Identify which cell holds the provided text, then report its (x, y) central coordinate. 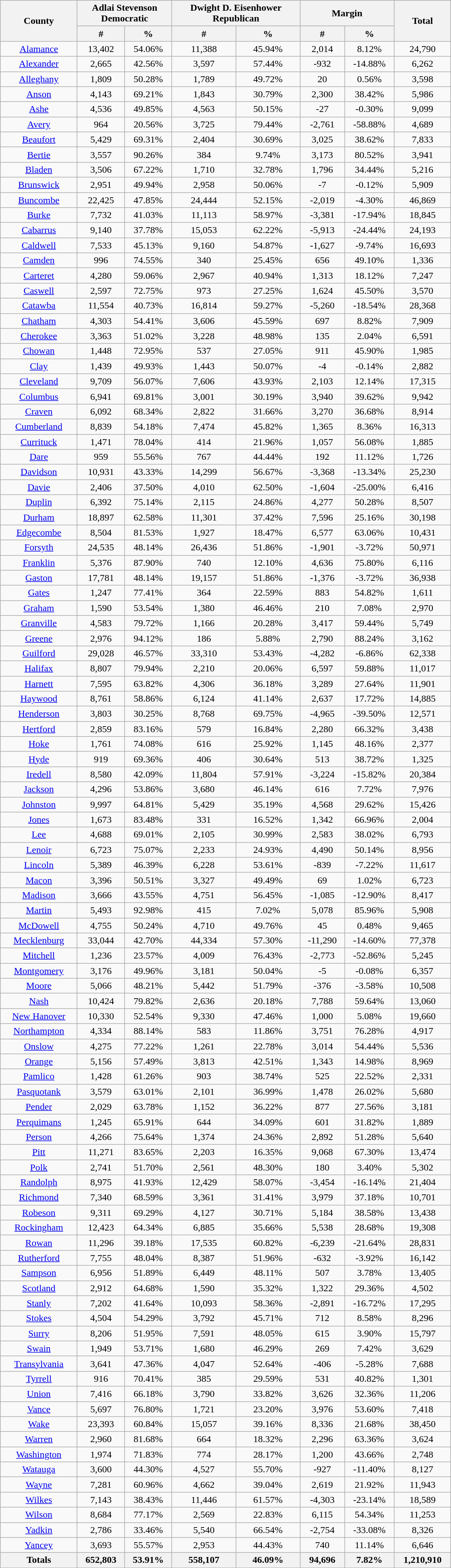
46.09% (268, 1560)
2,970 (422, 608)
30.71% (268, 1213)
51.28% (370, 1137)
2,960 (101, 1439)
54.29% (148, 1318)
43.33% (148, 472)
1,443 (204, 366)
66.96% (370, 820)
36.22% (268, 1107)
3,396 (101, 880)
14,885 (422, 699)
40.94% (268, 276)
25.45% (268, 260)
5,216 (422, 170)
75.14% (148, 502)
20.56% (148, 124)
6,262 (422, 64)
9,140 (101, 230)
Wake (39, 1424)
3.90% (370, 1333)
7.02% (268, 910)
75.80% (370, 563)
10,931 (101, 472)
9.74% (268, 154)
39.62% (370, 396)
4,662 (204, 1485)
4,504 (101, 1318)
41.64% (148, 1303)
-4 (322, 366)
1,478 (322, 1092)
1,236 (101, 956)
78.04% (148, 442)
30.19% (268, 396)
Moore (39, 986)
69.01% (148, 835)
6,885 (204, 1228)
3,327 (204, 880)
30.69% (268, 139)
38.02% (370, 835)
43.55% (148, 895)
4,751 (204, 895)
135 (322, 336)
Jones (39, 820)
5.88% (268, 638)
Sampson (39, 1273)
24,535 (101, 548)
7,202 (101, 1303)
9,330 (204, 1016)
2,404 (204, 139)
-9.74% (370, 245)
1,152 (204, 1107)
32.36% (370, 1394)
55.57% (148, 1545)
11,617 (422, 865)
Totals (39, 1560)
-11.40% (370, 1470)
3,725 (204, 124)
-2,754 (322, 1530)
56.08% (370, 442)
644 (204, 1122)
51.95% (148, 1333)
38.62% (370, 139)
58.36% (268, 1303)
18,897 (101, 517)
4,527 (204, 1470)
Bertie (39, 154)
67.22% (148, 170)
77,378 (422, 941)
37.78% (148, 230)
Surry (39, 1333)
44.30% (148, 1470)
3,361 (204, 1198)
4,266 (101, 1137)
331 (204, 820)
Pender (39, 1107)
Stokes (39, 1318)
48.05% (268, 1333)
919 (101, 759)
59.27% (268, 306)
71.83% (148, 1454)
88.14% (148, 1031)
1,057 (322, 442)
Margin (347, 14)
4,689 (422, 124)
877 (322, 1107)
49.49% (268, 880)
18.12% (370, 276)
50.04% (268, 971)
-15.82% (370, 774)
-18.54% (370, 306)
47.36% (148, 1364)
2,004 (422, 820)
1,336 (422, 260)
53.86% (148, 789)
23.20% (268, 1409)
1,796 (322, 170)
68.34% (148, 411)
62.58% (148, 517)
1,673 (101, 820)
65.91% (148, 1122)
3,363 (101, 336)
Montgomery (39, 971)
12,429 (204, 1182)
24.93% (268, 850)
8,296 (422, 1318)
1,809 (101, 79)
29,028 (101, 653)
3,624 (422, 1439)
39.16% (268, 1424)
7,755 (101, 1258)
38.42% (370, 94)
48.11% (268, 1273)
2,748 (422, 1454)
41.03% (148, 215)
4,917 (422, 1031)
17,295 (422, 1303)
22.83% (268, 1515)
Harnett (39, 683)
42.51% (268, 1061)
-6,239 (322, 1243)
Hyde (39, 759)
11.14% (370, 1545)
6,092 (101, 411)
2,280 (322, 729)
76.28% (370, 1031)
3,803 (101, 714)
3.78% (370, 1273)
53.60% (370, 1409)
-7.22% (370, 865)
48.16% (370, 744)
61.26% (148, 1076)
-39.50% (370, 714)
4,277 (322, 502)
30,198 (422, 517)
7,788 (322, 1001)
1,000 (322, 1016)
-1,604 (322, 487)
8,504 (101, 532)
83.65% (148, 1152)
59.88% (370, 668)
12,571 (422, 714)
49.94% (148, 185)
1,927 (204, 532)
4,568 (322, 804)
Union (39, 1394)
5,540 (204, 1530)
22.78% (268, 1046)
-3,381 (322, 215)
16.84% (268, 729)
1,843 (204, 94)
Pasquotank (39, 1092)
Ashe (39, 109)
537 (204, 351)
Martin (39, 910)
8.12% (370, 49)
49.72% (268, 79)
2,014 (322, 49)
-0.30% (370, 109)
Tyrrell (39, 1379)
1,761 (101, 744)
4,710 (204, 926)
-1,901 (322, 548)
2,406 (101, 487)
24,193 (422, 230)
Madison (39, 895)
62.50% (268, 487)
7,833 (422, 139)
7,418 (422, 1409)
1,885 (422, 442)
49.76% (268, 926)
Person (39, 1137)
3,001 (204, 396)
7,533 (101, 245)
3,600 (101, 1470)
1.02% (370, 880)
23.57% (148, 956)
48.30% (268, 1167)
11,113 (204, 215)
66.54% (268, 1530)
54.18% (148, 426)
63.82% (148, 683)
3,025 (322, 139)
29.36% (370, 1288)
36.18% (268, 683)
767 (204, 457)
8,768 (204, 714)
31.66% (268, 411)
1,313 (322, 276)
51.70% (148, 1167)
1,166 (204, 623)
8,206 (101, 1333)
48.04% (148, 1258)
60.84% (148, 1424)
8,956 (422, 850)
2,210 (204, 668)
69.29% (148, 1213)
5,909 (422, 185)
81.68% (148, 1439)
66.18% (148, 1394)
11,804 (204, 774)
69.21% (148, 94)
4,502 (422, 1288)
11,271 (101, 1152)
774 (204, 1454)
7,591 (204, 1333)
-12.90% (370, 895)
11.12% (370, 457)
8.36% (370, 426)
7,596 (322, 517)
53.54% (148, 608)
25.92% (268, 744)
4,563 (204, 109)
24,790 (422, 49)
Gaston (39, 578)
59.06% (148, 276)
Hertford (39, 729)
8,807 (101, 668)
4,127 (204, 1213)
51.79% (268, 986)
Wilkes (39, 1500)
92.98% (148, 910)
77.22% (148, 1046)
Rutherford (39, 1258)
Pamlico (39, 1076)
2,953 (204, 1545)
Clay (39, 366)
656 (322, 260)
Polk (39, 1167)
4,306 (204, 683)
16.35% (268, 1152)
Carteret (39, 276)
-5.28% (370, 1364)
4,303 (101, 321)
45.94% (268, 49)
1,949 (101, 1348)
Davie (39, 487)
2,105 (204, 835)
-3,454 (322, 1182)
7.82% (370, 1560)
31.41% (268, 1198)
70.41% (148, 1379)
76.80% (148, 1409)
-3,224 (322, 774)
5,376 (101, 563)
13,405 (422, 1273)
2,597 (101, 291)
6,577 (322, 532)
-11,290 (322, 941)
75.07% (148, 850)
19,157 (204, 578)
2,619 (322, 1485)
1,974 (101, 1454)
9,099 (422, 109)
46,869 (422, 200)
11,554 (101, 306)
22,425 (101, 200)
531 (322, 1379)
-0.08% (370, 971)
5,697 (101, 1409)
59.44% (370, 623)
5,680 (422, 1092)
8,969 (422, 1061)
15,797 (422, 1333)
6,449 (204, 1273)
27.64% (370, 683)
45 (322, 926)
2,583 (322, 835)
5,986 (422, 94)
Franklin (39, 563)
Northampton (39, 1031)
8,127 (422, 1470)
4,009 (204, 956)
21.96% (268, 442)
53.91% (148, 1560)
54.87% (268, 245)
5,908 (422, 910)
Adlai StevensonDemocratic (125, 14)
45.59% (268, 321)
3,270 (322, 411)
35.19% (268, 804)
21.68% (370, 1424)
39.18% (148, 1243)
-4.30% (370, 200)
-27 (322, 109)
7.42% (370, 1348)
583 (204, 1031)
39.04% (268, 1485)
Henderson (39, 714)
2,822 (204, 411)
8.82% (370, 321)
7,595 (101, 683)
Lenoir (39, 850)
5,302 (422, 1167)
34.09% (268, 1122)
Dare (39, 457)
3,598 (422, 79)
Wayne (39, 1485)
20.06% (268, 668)
3,606 (204, 321)
23,393 (101, 1424)
0.56% (370, 79)
20.18% (268, 1001)
2,377 (422, 744)
58.86% (148, 699)
Macon (39, 880)
53.43% (268, 653)
50.06% (268, 185)
45.50% (370, 291)
50.15% (268, 109)
664 (204, 1439)
1,726 (422, 457)
2,233 (204, 850)
Columbus (39, 396)
79.82% (148, 1001)
Johnston (39, 804)
2,665 (101, 64)
87.90% (148, 563)
7,732 (101, 215)
75.64% (148, 1137)
5,536 (422, 1046)
8,839 (101, 426)
4,296 (101, 789)
180 (322, 1167)
2,912 (101, 1288)
28.68% (370, 1228)
62,338 (422, 653)
56.67% (268, 472)
Hoke (39, 744)
17,781 (101, 578)
-5 (322, 971)
7,143 (101, 1500)
60.82% (268, 1243)
42.09% (148, 774)
17,315 (422, 381)
Robeson (39, 1213)
40.73% (148, 306)
-23.14% (370, 1500)
Granville (39, 623)
1,365 (322, 426)
3,626 (322, 1394)
1,680 (204, 1348)
55.56% (148, 457)
Haywood (39, 699)
3,641 (101, 1364)
384 (204, 154)
3,629 (422, 1348)
17,535 (204, 1243)
2,029 (101, 1107)
41.93% (148, 1182)
Rowan (39, 1243)
Washington (39, 1454)
21,404 (422, 1182)
83.16% (148, 729)
94,696 (322, 1560)
2,967 (204, 276)
81.53% (148, 532)
1,145 (322, 744)
13,474 (422, 1152)
2,569 (204, 1515)
Cleveland (39, 381)
8,975 (101, 1182)
49.96% (148, 971)
Scotland (39, 1288)
-5,913 (322, 230)
9,942 (422, 396)
4,047 (204, 1364)
Jackson (39, 789)
25,230 (422, 472)
4,334 (101, 1031)
90.26% (148, 154)
6,941 (101, 396)
Caldwell (39, 245)
60.96% (148, 1485)
385 (204, 1379)
-632 (322, 1258)
2,636 (204, 1001)
63.36% (370, 1439)
46.39% (148, 865)
17.72% (370, 699)
3,941 (422, 154)
-4,965 (322, 714)
50.14% (370, 850)
46.29% (268, 1348)
72.95% (148, 351)
Yancey (39, 1545)
10,330 (101, 1016)
3,173 (322, 154)
7,340 (101, 1198)
Randolph (39, 1182)
652,803 (101, 1560)
25.16% (370, 517)
Iredell (39, 774)
Anson (39, 94)
43.66% (370, 1454)
58.07% (268, 1182)
36,938 (422, 578)
964 (101, 124)
2,300 (322, 94)
4,143 (101, 94)
Alleghany (39, 79)
26,436 (204, 548)
13,438 (422, 1213)
49.10% (370, 260)
18.47% (268, 532)
2,741 (101, 1167)
-3.58% (370, 986)
1,374 (204, 1137)
11,446 (204, 1500)
15,057 (204, 1424)
3,417 (322, 623)
26.02% (370, 1092)
5,156 (101, 1061)
Burke (39, 215)
29.59% (268, 1379)
69.31% (148, 139)
Davidson (39, 472)
64.34% (148, 1228)
3,162 (422, 638)
712 (322, 1318)
-58.88% (370, 124)
10,093 (204, 1303)
1,471 (101, 442)
35.66% (268, 1228)
Orange (39, 1061)
8,761 (101, 699)
2,892 (322, 1137)
13,402 (101, 49)
6,392 (101, 502)
6,357 (422, 971)
69.81% (148, 396)
47.85% (148, 200)
38.58% (370, 1213)
79.44% (268, 124)
-406 (322, 1364)
3,597 (204, 64)
406 (204, 759)
44.44% (268, 457)
Craven (39, 411)
45.13% (148, 245)
-16.14% (370, 1182)
30.64% (268, 759)
2,786 (101, 1530)
30.25% (148, 714)
9,068 (322, 1152)
1,210,910 (422, 1560)
883 (322, 593)
6,116 (422, 563)
57.49% (148, 1061)
5,749 (422, 623)
-52.86% (370, 956)
601 (322, 1122)
33,310 (204, 653)
15,426 (422, 804)
22.52% (370, 1076)
Buncombe (39, 200)
Lincoln (39, 865)
36.68% (370, 411)
Edgecombe (39, 532)
Gates (39, 593)
11.86% (268, 1031)
54.06% (148, 49)
3,940 (322, 396)
1,721 (204, 1409)
Nash (39, 1001)
33.82% (268, 1394)
41.14% (268, 699)
61.57% (268, 1500)
28,831 (422, 1243)
24.36% (268, 1137)
2,637 (322, 699)
1,624 (322, 291)
69 (322, 880)
Bladen (39, 170)
4,755 (101, 926)
415 (204, 910)
14.98% (370, 1061)
10,424 (101, 1001)
33.46% (148, 1530)
0.48% (370, 926)
Yadkin (39, 1530)
3,693 (101, 1545)
18,845 (422, 215)
-2,773 (322, 956)
3,976 (322, 1409)
64.81% (148, 804)
Beaufort (39, 139)
340 (204, 260)
5,078 (322, 910)
Duplin (39, 502)
579 (204, 729)
3,751 (322, 1031)
8,914 (422, 411)
19,308 (422, 1228)
3.40% (370, 1167)
69.36% (148, 759)
-25.00% (370, 487)
996 (101, 260)
11,301 (204, 517)
Pitt (39, 1152)
697 (322, 321)
7,281 (101, 1485)
3,014 (322, 1046)
51.02% (148, 336)
-1,627 (322, 245)
69.75% (268, 714)
-6.86% (370, 653)
58.97% (268, 215)
24,444 (204, 200)
88.24% (370, 638)
11,296 (101, 1243)
Rockingham (39, 1228)
11,901 (422, 683)
Stanly (39, 1303)
269 (322, 1348)
30.99% (268, 835)
973 (204, 291)
72.75% (148, 291)
80.52% (370, 154)
9,311 (101, 1213)
38,450 (422, 1424)
-5,260 (322, 306)
New Hanover (39, 1016)
Greene (39, 638)
94.12% (148, 638)
8,580 (101, 774)
50.51% (148, 880)
38.43% (148, 1500)
2,296 (322, 1439)
4,636 (322, 563)
5,493 (101, 910)
1,322 (322, 1288)
3,680 (204, 789)
50.24% (148, 926)
1,245 (101, 1122)
7.08% (370, 608)
Cumberland (39, 426)
Caswell (39, 291)
51.96% (268, 1258)
50,971 (422, 548)
1,261 (204, 1046)
11,388 (204, 49)
2,331 (422, 1076)
364 (204, 593)
53.61% (268, 865)
53.71% (148, 1348)
30.79% (268, 94)
8,336 (322, 1424)
44,334 (204, 941)
45.71% (268, 1318)
210 (322, 608)
1,889 (422, 1122)
2,951 (101, 185)
67.30% (370, 1152)
-13.34% (370, 472)
19,660 (422, 1016)
2,115 (204, 502)
50.07% (268, 366)
County (39, 21)
-2,019 (322, 200)
186 (204, 638)
Transylvania (39, 1364)
6,591 (422, 336)
1,448 (101, 351)
16,142 (422, 1258)
Alexander (39, 64)
Durham (39, 517)
5,389 (101, 865)
2,203 (204, 1152)
2,561 (204, 1167)
13,060 (422, 1001)
-376 (322, 986)
Lee (39, 835)
29.62% (370, 804)
1,789 (204, 79)
Guilford (39, 653)
40.82% (370, 1379)
38.74% (268, 1076)
49.85% (148, 109)
49.93% (148, 366)
24.86% (268, 502)
7,247 (422, 276)
959 (101, 457)
2,859 (101, 729)
35.32% (268, 1288)
6,793 (422, 835)
Brunswick (39, 185)
27.25% (268, 291)
9,160 (204, 245)
21.92% (370, 1485)
76.43% (268, 956)
1,439 (101, 366)
3,228 (204, 336)
20,384 (422, 774)
63.78% (148, 1107)
16,814 (204, 306)
54.44% (370, 1046)
Onslow (39, 1046)
3,979 (322, 1198)
57.30% (268, 941)
-2,761 (322, 124)
Avery (39, 124)
8,684 (101, 1515)
1,428 (101, 1076)
Watauga (39, 1470)
57.44% (268, 64)
56.07% (148, 381)
Dwight D. EisenhowerRepublican (236, 14)
4,275 (101, 1046)
6,115 (322, 1515)
6,597 (322, 668)
7,474 (204, 426)
3,289 (322, 683)
1,343 (322, 1061)
6,228 (204, 865)
Chowan (39, 351)
28.17% (268, 1454)
8,326 (422, 1530)
16.52% (268, 820)
44.43% (268, 1545)
42.70% (148, 941)
12,423 (101, 1228)
54.82% (370, 593)
66.32% (370, 729)
2.04% (370, 336)
3,813 (204, 1061)
-14.60% (370, 941)
-1,085 (322, 895)
36.99% (268, 1092)
5,066 (101, 986)
8,417 (422, 895)
45.82% (268, 426)
7,976 (422, 789)
46.14% (268, 789)
3,176 (101, 971)
3,666 (101, 895)
77.17% (148, 1515)
3,570 (422, 291)
5,184 (322, 1213)
62.22% (268, 230)
10,701 (422, 1198)
Perquimans (39, 1122)
1,301 (422, 1379)
12.10% (268, 563)
6,956 (101, 1273)
37.42% (268, 517)
54.34% (370, 1515)
59.64% (370, 1001)
31.82% (370, 1122)
3,557 (101, 154)
63.06% (370, 532)
2,958 (204, 185)
48.98% (268, 336)
8,387 (204, 1258)
-16.72% (370, 1303)
83.48% (148, 820)
-839 (322, 865)
-3,368 (322, 472)
8,507 (422, 502)
4,536 (101, 109)
2,976 (101, 638)
-4,303 (322, 1500)
Total (422, 21)
Camden (39, 260)
Halifax (39, 668)
57.91% (268, 774)
52.15% (268, 200)
28,368 (422, 306)
525 (322, 1076)
414 (204, 442)
615 (322, 1333)
52.64% (268, 1364)
46.57% (148, 653)
7,606 (204, 381)
1,342 (322, 820)
Richmond (39, 1198)
Mecklenburg (39, 941)
4,010 (204, 487)
Forsyth (39, 548)
74.08% (148, 744)
12.14% (370, 381)
7,688 (422, 1364)
1,380 (204, 608)
52.54% (148, 1016)
-14.88% (370, 64)
507 (322, 1273)
1,200 (322, 1454)
4,583 (101, 623)
43.93% (268, 381)
32.78% (268, 170)
37.50% (148, 487)
3,506 (101, 170)
11,253 (422, 1515)
9,997 (101, 804)
-21.64% (370, 1243)
11,017 (422, 668)
27.05% (268, 351)
7,909 (422, 321)
513 (322, 759)
-3.92% (370, 1258)
5,442 (204, 986)
-1,376 (322, 578)
Vance (39, 1409)
-927 (322, 1470)
McDowell (39, 926)
-17.94% (370, 215)
Chatham (39, 321)
-7 (322, 185)
27.56% (370, 1107)
63.01% (148, 1092)
2,103 (322, 381)
Cherokee (39, 336)
1,247 (101, 593)
11,943 (422, 1485)
Swain (39, 1348)
85.96% (370, 910)
-932 (322, 64)
3,790 (204, 1394)
5,640 (422, 1137)
7,416 (101, 1394)
7.72% (370, 789)
-4,282 (322, 653)
55.70% (268, 1470)
2,101 (204, 1092)
20.28% (268, 623)
38.72% (370, 759)
916 (101, 1379)
4,280 (101, 276)
9,465 (422, 926)
1,985 (422, 351)
54.41% (148, 321)
Catawba (39, 306)
56.45% (268, 895)
48.21% (148, 986)
11,206 (422, 1394)
3,792 (204, 1318)
42.56% (148, 64)
8.58% (370, 1318)
20 (322, 79)
1,710 (204, 170)
911 (322, 351)
Warren (39, 1439)
46.46% (268, 608)
10,431 (422, 532)
79.72% (148, 623)
192 (322, 457)
903 (204, 1076)
-24.44% (370, 230)
9,709 (101, 381)
2,790 (322, 638)
3,438 (422, 729)
-33.08% (370, 1530)
6,124 (204, 699)
64.68% (148, 1288)
Currituck (39, 442)
-0.14% (370, 366)
1,325 (422, 759)
45.90% (370, 351)
16,313 (422, 426)
Graham (39, 608)
16,693 (422, 245)
14,299 (204, 472)
47.46% (268, 1016)
6,416 (422, 487)
4,490 (322, 850)
Cabarrus (39, 230)
18,589 (422, 1500)
558,107 (204, 1560)
4,688 (101, 835)
Alamance (39, 49)
79.94% (148, 668)
22.59% (268, 593)
33,044 (101, 941)
5,245 (422, 956)
51.89% (148, 1273)
77.41% (148, 593)
3,579 (101, 1092)
37.18% (370, 1198)
18.32% (268, 1439)
-0.12% (370, 185)
15,053 (204, 230)
Mitchell (39, 956)
74.55% (148, 260)
68.59% (148, 1198)
5.08% (370, 1016)
2,882 (422, 366)
10,508 (422, 986)
Wilson (39, 1515)
34.44% (370, 170)
-2,891 (322, 1303)
1,611 (422, 593)
5,538 (322, 1228)
6,646 (422, 1545)
